Determine the (X, Y) coordinate at the center of the cell enclosing the given text.  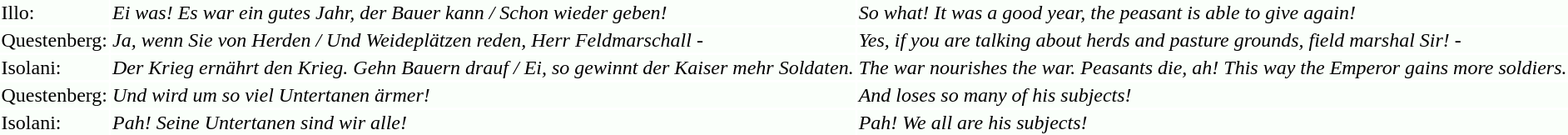
So what! It was a good year, the peasant is able to give again! (1213, 12)
Ja, wenn Sie von Herden / Und Weideplätzen reden, Herr Feldmarschall - (484, 40)
Pah! We all are his subjects! (1213, 122)
And loses so many of his subjects! (1213, 95)
The war nourishes the war. Peasants die, ah! This way the Emperor gains more soldiers. (1213, 67)
Pah! Seine Untertanen sind wir alle! (484, 122)
Der Krieg ernährt den Krieg. Gehn Bauern drauf / Ei, so gewinnt der Kaiser mehr Soldaten. (484, 67)
Und wird um so viel Untertanen ärmer! (484, 95)
Illo: (55, 12)
Yes, if you are talking about herds and pasture grounds, field marshal Sir! - (1213, 40)
Ei was! Es war ein gutes Jahr, der Bauer kann / Schon wieder geben! (484, 12)
